Find where the given text appears and provide that cell's center as (X, Y) coordinate. 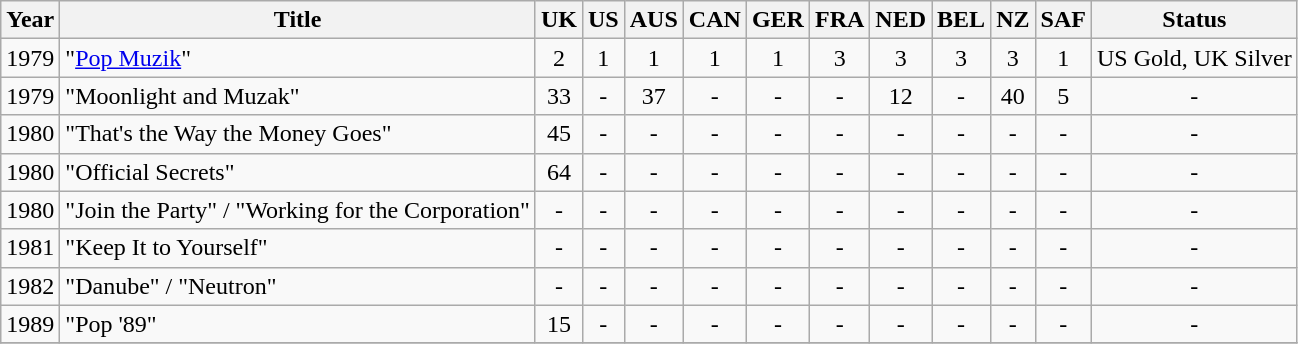
AUS (654, 20)
SAF (1063, 20)
2 (558, 58)
Year (30, 20)
"Pop Muzik" (298, 58)
15 (558, 324)
US Gold, UK Silver (1194, 58)
BEL (962, 20)
12 (901, 96)
5 (1063, 96)
UK (558, 20)
NED (901, 20)
"Moonlight and Muzak" (298, 96)
"Danube" / "Neutron" (298, 286)
FRA (839, 20)
"Pop '89" (298, 324)
"Keep It to Yourself" (298, 248)
"Official Secrets" (298, 172)
"That's the Way the Money Goes" (298, 134)
1989 (30, 324)
45 (558, 134)
1982 (30, 286)
1981 (30, 248)
CAN (714, 20)
"Join the Party" / "Working for the Corporation" (298, 210)
Title (298, 20)
Status (1194, 20)
40 (1013, 96)
US (603, 20)
37 (654, 96)
NZ (1013, 20)
33 (558, 96)
64 (558, 172)
GER (778, 20)
